Capture the cell that displays the provided text and extract its (X, Y) central coordinate. 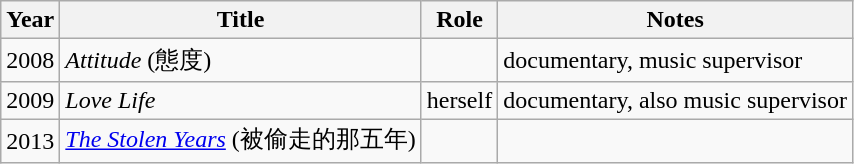
herself (459, 100)
Role (459, 20)
2008 (30, 60)
The Stolen Years (被偷走的那五年) (241, 140)
documentary, also music supervisor (676, 100)
Title (241, 20)
Year (30, 20)
Attitude (態度) (241, 60)
2009 (30, 100)
Notes (676, 20)
Love Life (241, 100)
documentary, music supervisor (676, 60)
2013 (30, 140)
